Output the (x, y) coordinate of the center of the cell containing the given text.  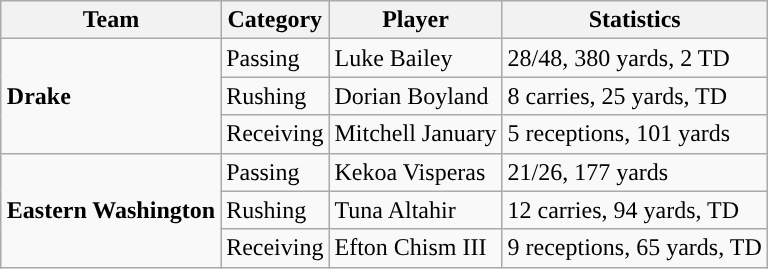
Statistics (634, 20)
Category (275, 20)
Drake (110, 96)
Kekoa Visperas (416, 172)
Team (110, 20)
Luke Bailey (416, 58)
9 receptions, 65 yards, TD (634, 248)
Efton Chism III (416, 248)
Player (416, 20)
12 carries, 94 yards, TD (634, 210)
Tuna Altahir (416, 210)
Eastern Washington (110, 210)
Dorian Boyland (416, 96)
8 carries, 25 yards, TD (634, 96)
21/26, 177 yards (634, 172)
28/48, 380 yards, 2 TD (634, 58)
5 receptions, 101 yards (634, 134)
Mitchell January (416, 134)
